Provide the [x, y] coordinate of the cell's center where the given text is located.  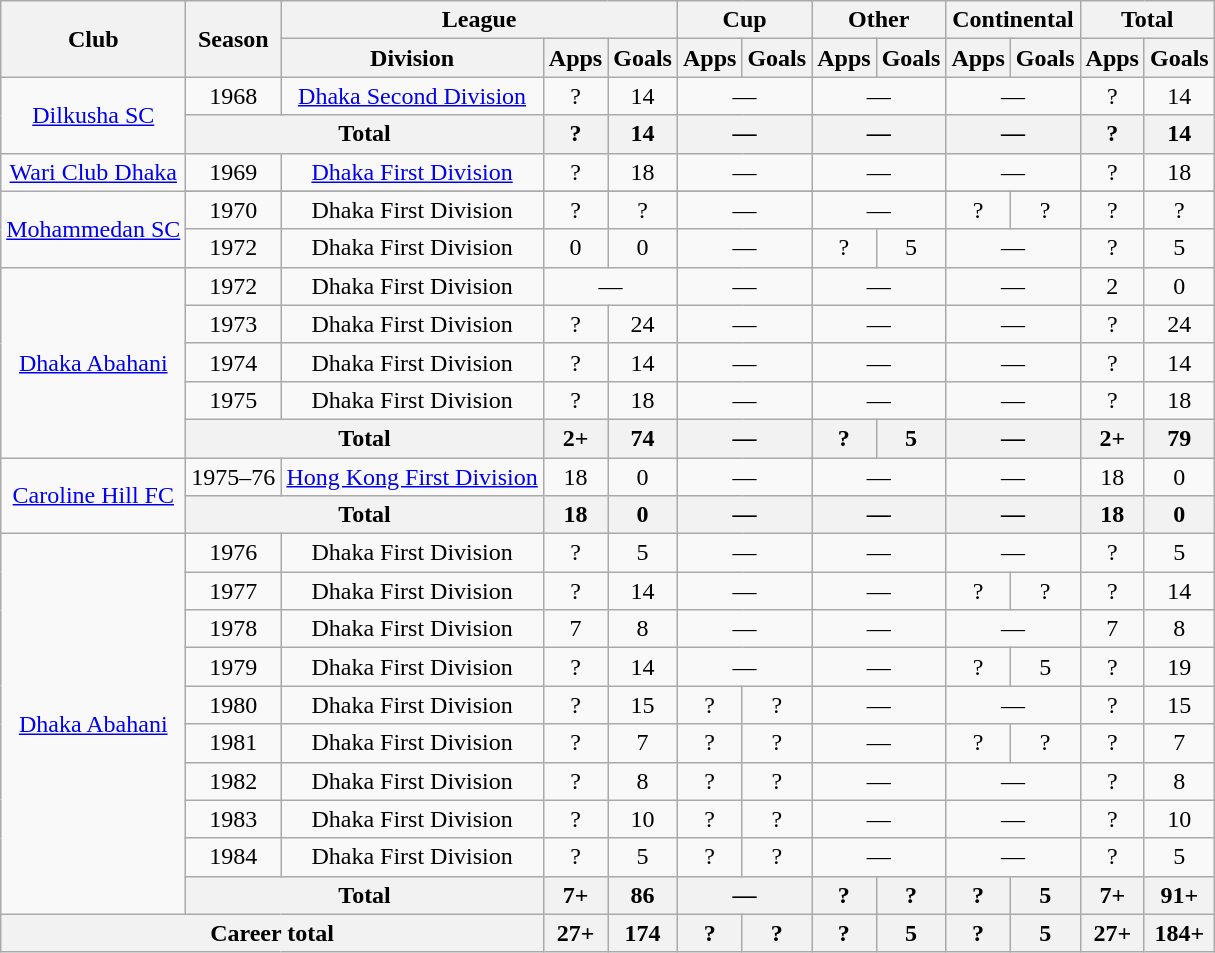
Mohammedan SC [94, 229]
Dilkusha SC [94, 115]
1979 [234, 667]
1975–76 [234, 477]
1983 [234, 819]
1975 [234, 400]
League [480, 20]
1974 [234, 362]
1980 [234, 705]
2 [1112, 286]
1977 [234, 591]
1976 [234, 553]
1982 [234, 781]
1970 [234, 210]
Dhaka Second Division [412, 96]
174 [643, 933]
Wari Club Dhaka [94, 172]
Season [234, 39]
74 [643, 438]
Club [94, 39]
184+ [1179, 933]
Continental [1013, 20]
79 [1179, 438]
Division [412, 58]
Career total [272, 933]
Hong Kong First Division [412, 477]
1968 [234, 96]
Other [879, 20]
Caroline Hill FC [94, 496]
1981 [234, 743]
1978 [234, 629]
19 [1179, 667]
1969 [234, 172]
86 [643, 895]
1973 [234, 324]
1984 [234, 857]
Cup [744, 20]
91+ [1179, 895]
